Locate the cell with the specified text and output its [X, Y] center coordinate. 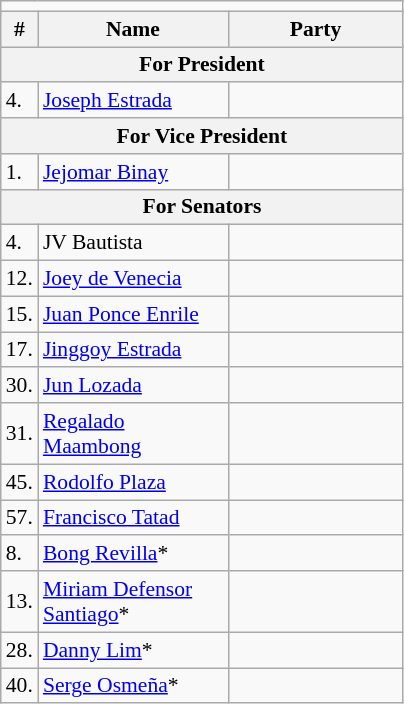
Party [316, 29]
1. [20, 172]
For Senators [202, 207]
57. [20, 518]
Joey de Venecia [133, 279]
Serge Osmeña* [133, 686]
15. [20, 314]
Regalado Maambong [133, 434]
Jinggoy Estrada [133, 350]
13. [20, 602]
45. [20, 482]
Danny Lim* [133, 650]
Jejomar Binay [133, 172]
8. [20, 554]
Jun Lozada [133, 386]
17. [20, 350]
# [20, 29]
Juan Ponce Enrile [133, 314]
JV Bautista [133, 243]
Name [133, 29]
Rodolfo Plaza [133, 482]
For President [202, 65]
12. [20, 279]
30. [20, 386]
28. [20, 650]
For Vice President [202, 136]
31. [20, 434]
Francisco Tatad [133, 518]
Bong Revilla* [133, 554]
Miriam Defensor Santiago* [133, 602]
Joseph Estrada [133, 101]
40. [20, 686]
